For the text-containing cell, return its midpoint in [X, Y] coordinate format. 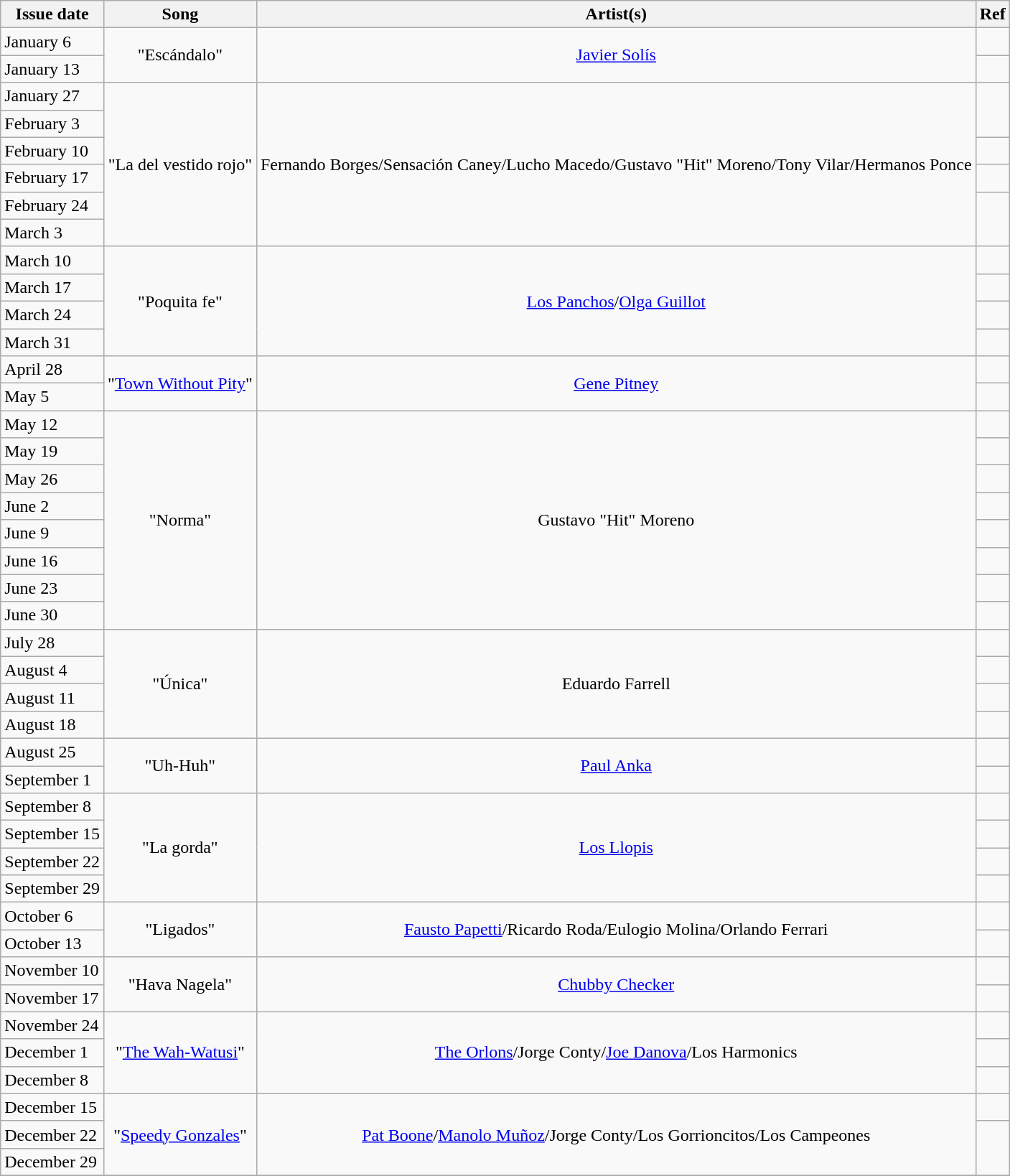
Los Panchos/Olga Guillot [616, 301]
March 24 [52, 314]
August 4 [52, 670]
"Norma" [179, 520]
"Hava Nagela" [179, 984]
Javier Solís [616, 55]
August 18 [52, 724]
August 25 [52, 752]
February 17 [52, 178]
Pat Boone/Manolo Muñoz/Jorge Conty/Los Gorrioncitos/Los Campeones [616, 1134]
"Escándalo" [179, 55]
"Poquita fe" [179, 301]
August 11 [52, 697]
February 24 [52, 205]
September 8 [52, 807]
"Uh-Huh" [179, 765]
January 27 [52, 96]
June 2 [52, 506]
May 12 [52, 424]
June 30 [52, 615]
September 1 [52, 779]
October 6 [52, 916]
"Ligados" [179, 930]
Gustavo "Hit" Moreno [616, 520]
May 26 [52, 479]
"La gorda" [179, 848]
February 10 [52, 151]
March 10 [52, 260]
Artist(s) [616, 14]
November 17 [52, 998]
Fausto Papetti/Ricardo Roda/Eulogio Molina/Orlando Ferrari [616, 930]
Song [179, 14]
Issue date [52, 14]
Los Llopis [616, 848]
December 8 [52, 1080]
November 10 [52, 971]
Paul Anka [616, 765]
February 3 [52, 123]
January 6 [52, 42]
October 13 [52, 943]
December 29 [52, 1162]
September 29 [52, 889]
"Town Without Pity" [179, 383]
March 31 [52, 342]
March 3 [52, 233]
June 9 [52, 533]
December 22 [52, 1134]
May 5 [52, 397]
December 15 [52, 1107]
April 28 [52, 370]
June 16 [52, 561]
December 1 [52, 1053]
Fernando Borges/Sensación Caney/Lucho Macedo/Gustavo "Hit" Moreno/Tony Vilar/Hermanos Ponce [616, 164]
Chubby Checker [616, 984]
"The Wah-Watusi" [179, 1053]
"La del vestido rojo" [179, 164]
January 13 [52, 69]
May 19 [52, 452]
June 23 [52, 588]
September 22 [52, 862]
"Speedy Gonzales" [179, 1134]
Ref [992, 14]
November 24 [52, 1025]
September 15 [52, 834]
March 17 [52, 287]
Eduardo Farrell [616, 683]
Gene Pitney [616, 383]
"Única" [179, 683]
July 28 [52, 643]
The Orlons/Jorge Conty/Joe Danova/Los Harmonics [616, 1053]
